Determine the [X, Y] coordinate at the center of the cell enclosing the given text.  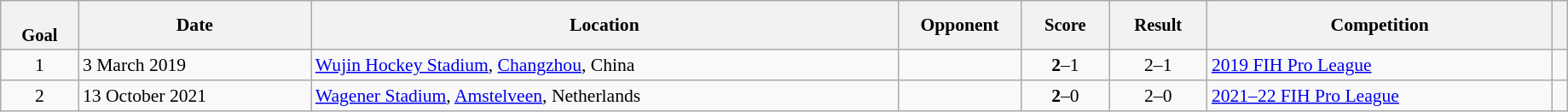
Score [1066, 26]
Wagener Stadium, Amstelveen, Netherlands [605, 96]
13 October 2021 [194, 96]
Wujin Hockey Stadium, Changzhou, China [605, 66]
2021–22 FIH Pro League [1380, 96]
2 [39, 96]
Location [605, 26]
Result [1158, 26]
1 [39, 66]
Competition [1380, 26]
Goal [39, 26]
2019 FIH Pro League [1380, 66]
Opponent [960, 26]
Date [194, 26]
3 March 2019 [194, 66]
